Scan for the cell matching the given text and deliver its (x, y) coordinate at center. 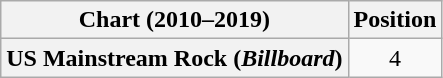
Chart (2010–2019) (174, 20)
Position (395, 20)
US Mainstream Rock (Billboard) (174, 58)
4 (395, 58)
